From the cell containing the given text, extract its center point as [X, Y] coordinate. 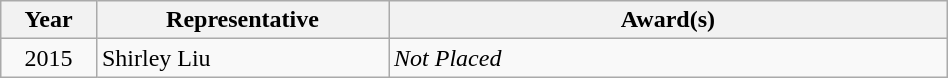
Shirley Liu [242, 58]
Not Placed [668, 58]
2015 [49, 58]
Representative [242, 20]
Year [49, 20]
Award(s) [668, 20]
